Return [X, Y] of the center of cell containing provided text 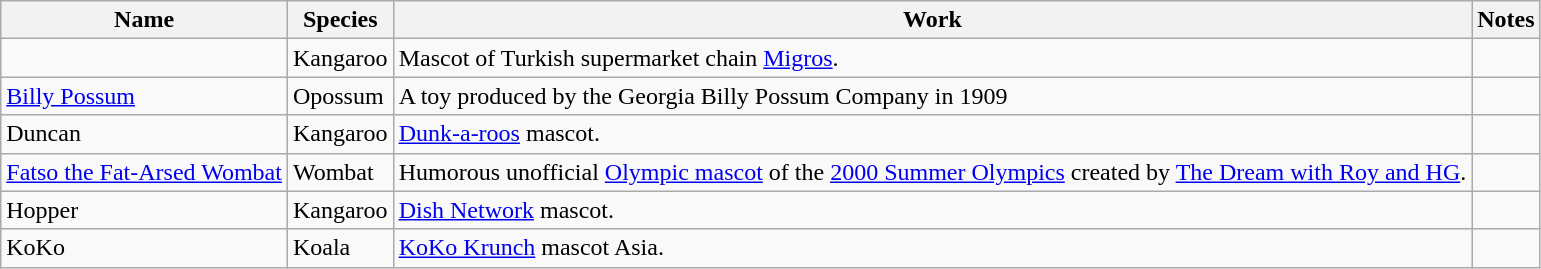
Species [340, 20]
Work [932, 20]
Billy Possum [144, 96]
Hopper [144, 210]
Dish Network mascot. [932, 210]
Fatso the Fat-Arsed Wombat [144, 172]
Mascot of Turkish supermarket chain Migros. [932, 58]
KoKo [144, 248]
A toy produced by the Georgia Billy Possum Company in 1909 [932, 96]
Dunk-a-roos mascot. [932, 134]
Name [144, 20]
Duncan [144, 134]
Notes [1506, 20]
Opossum [340, 96]
Humorous unofficial Olympic mascot of the 2000 Summer Olympics created by The Dream with Roy and HG. [932, 172]
Wombat [340, 172]
KoKo Krunch mascot Asia. [932, 248]
Koala [340, 248]
